Return the (X, Y) coordinate for the center point of the cell that contains the specified text.  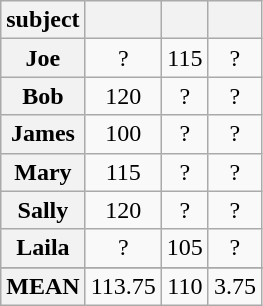
Bob (43, 96)
subject (43, 20)
110 (184, 286)
3.75 (234, 286)
113.75 (123, 286)
James (43, 134)
Sally (43, 210)
105 (184, 248)
Mary (43, 172)
MEAN (43, 286)
100 (123, 134)
Laila (43, 248)
Joe (43, 58)
